Search for the cell housing the specified text and yield its [x, y] center coordinate. 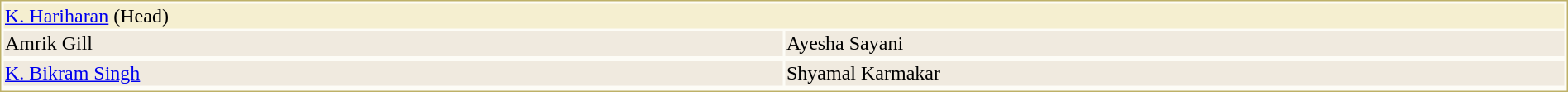
Shyamal Karmakar [1175, 74]
Ayesha Sayani [1175, 44]
Amrik Gill [393, 44]
K. Bikram Singh [393, 74]
K. Hariharan (Head) [784, 16]
